For the text-containing cell, return its midpoint in (x, y) coordinate format. 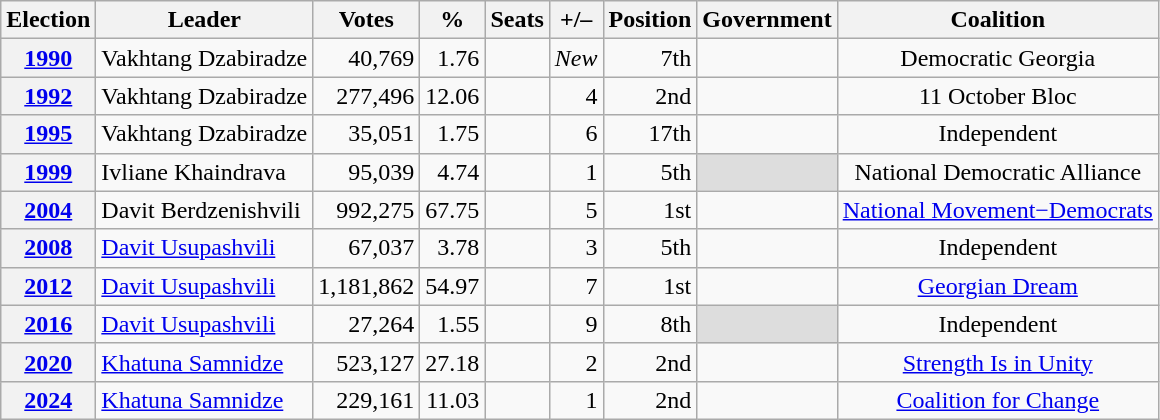
67.75 (452, 210)
11 October Bloc (998, 96)
27.18 (452, 362)
8th (650, 324)
Coalition for Change (998, 400)
Coalition (998, 20)
New (576, 58)
12.06 (452, 96)
2016 (48, 324)
11.03 (452, 400)
Election (48, 20)
40,769 (366, 58)
2012 (48, 286)
% (452, 20)
9 (576, 324)
+/– (576, 20)
National Movement−Democrats (998, 210)
1.75 (452, 134)
7th (650, 58)
277,496 (366, 96)
2008 (48, 248)
4 (576, 96)
992,275 (366, 210)
2024 (48, 400)
229,161 (366, 400)
Government (767, 20)
Ivliane Khaindrava (204, 172)
2004 (48, 210)
67,037 (366, 248)
4.74 (452, 172)
1999 (48, 172)
National Democratic Alliance (998, 172)
35,051 (366, 134)
1.76 (452, 58)
5 (576, 210)
Position (650, 20)
1992 (48, 96)
Votes (366, 20)
3.78 (452, 248)
6 (576, 134)
1.55 (452, 324)
27,264 (366, 324)
17th (650, 134)
1995 (48, 134)
Georgian Dream (998, 286)
523,127 (366, 362)
Strength Is in Unity (998, 362)
1990 (48, 58)
Leader (204, 20)
95,039 (366, 172)
Davit Berdzenishvili (204, 210)
Democratic Georgia (998, 58)
54.97 (452, 286)
3 (576, 248)
2 (576, 362)
Seats (517, 20)
1,181,862 (366, 286)
2020 (48, 362)
7 (576, 286)
